Return the (X, Y) coordinate for the center point of the cell that contains the specified text.  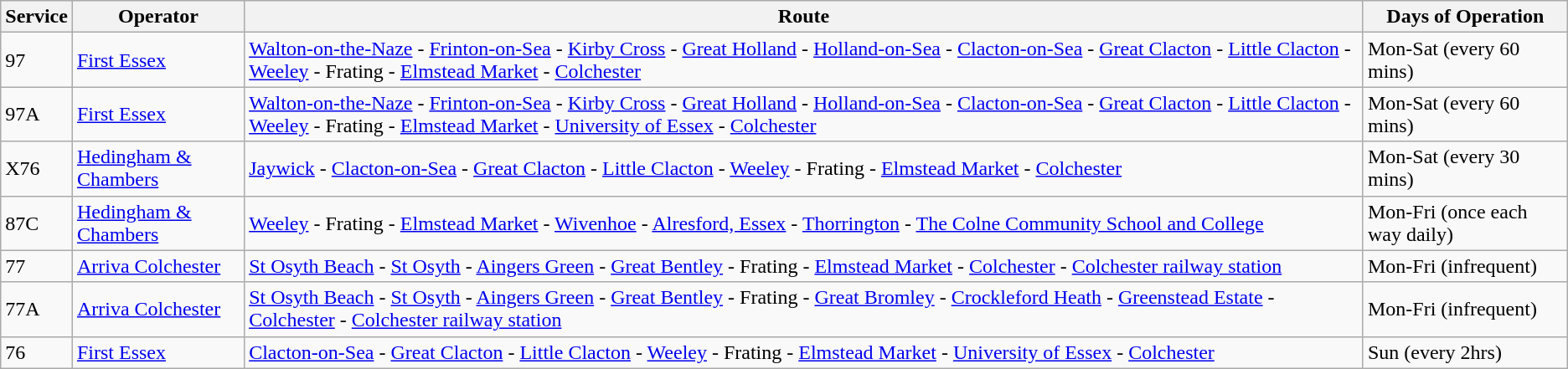
87C (37, 223)
Sun (every 2hrs) (1465, 352)
76 (37, 352)
St Osyth Beach - St Osyth - Aingers Green - Great Bentley - Frating - Elmstead Market - Colchester - Colchester railway station (804, 266)
Jaywick - Clacton-on-Sea - Great Clacton - Little Clacton - Weeley - Frating - Elmstead Market - Colchester (804, 169)
Service (37, 17)
77A (37, 310)
Operator (157, 17)
97A (37, 114)
Clacton-on-Sea - Great Clacton - Little Clacton - Weeley - Frating - Elmstead Market - University of Essex - Colchester (804, 352)
X76 (37, 169)
97 (37, 60)
Days of Operation (1465, 17)
77 (37, 266)
Weeley - Frating - Elmstead Market - Wivenhoe - Alresford, Essex - Thorrington - The Colne Community School and College (804, 223)
Route (804, 17)
Mon-Fri (once each way daily) (1465, 223)
Mon-Sat (every 30 mins) (1465, 169)
